Determine the [X, Y] coordinate at the center of the cell enclosing the given text.  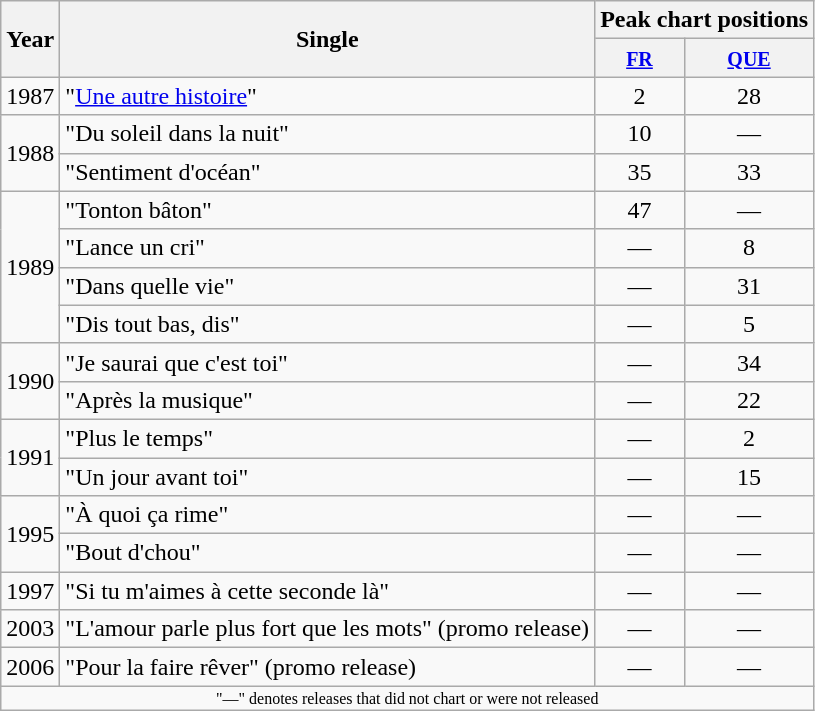
"Tonton bâton" [328, 210]
22 [748, 400]
Year [30, 39]
10 [640, 134]
1997 [30, 591]
Peak chart positions [704, 20]
"Dis tout bas, dis" [328, 324]
"Dans quelle vie" [328, 286]
"Je saurai que c'est toi" [328, 362]
1987 [30, 96]
QUE [748, 58]
34 [748, 362]
"Sentiment d'océan" [328, 172]
"À quoi ça rime" [328, 515]
"L'amour parle plus fort que les mots" (promo release) [328, 629]
15 [748, 477]
33 [748, 172]
1990 [30, 381]
"Plus le temps" [328, 438]
1991 [30, 457]
"—" denotes releases that did not chart or were not released [408, 698]
2003 [30, 629]
"Pour la faire rêver" (promo release) [328, 667]
5 [748, 324]
28 [748, 96]
1988 [30, 153]
"Du soleil dans la nuit" [328, 134]
"Lance un cri" [328, 248]
31 [748, 286]
"Si tu m'aimes à cette seconde là" [328, 591]
1995 [30, 534]
"Bout d'chou" [328, 553]
"Après la musique" [328, 400]
1989 [30, 267]
35 [640, 172]
FR [640, 58]
2006 [30, 667]
8 [748, 248]
Single [328, 39]
"Un jour avant toi" [328, 477]
"Une autre histoire" [328, 96]
47 [640, 210]
